Return (x, y) of the center of cell containing provided text 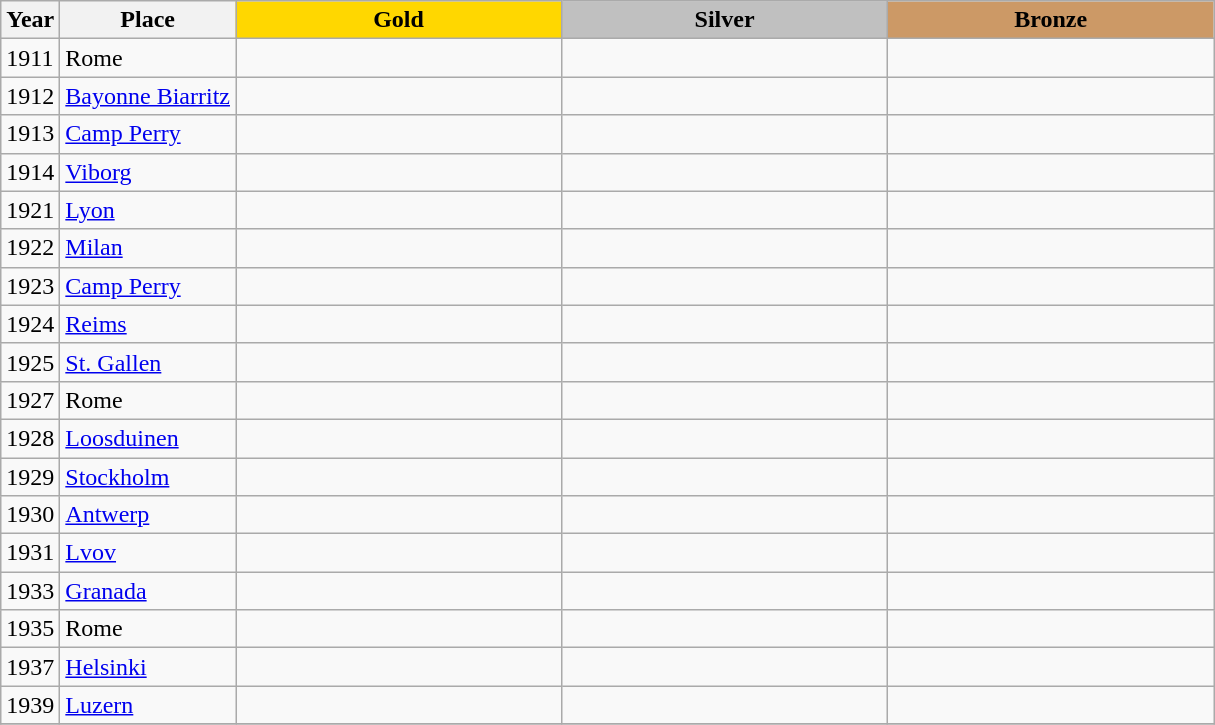
Loosduinen (148, 438)
Lvov (148, 553)
1921 (30, 210)
1913 (30, 134)
1914 (30, 172)
Stockholm (148, 477)
Milan (148, 248)
Reims (148, 324)
1922 (30, 248)
Granada (148, 591)
1911 (30, 58)
1933 (30, 591)
1935 (30, 629)
Lyon (148, 210)
1930 (30, 515)
Antwerp (148, 515)
1912 (30, 96)
1929 (30, 477)
St. Gallen (148, 362)
Bronze (1051, 20)
Helsinki (148, 667)
1931 (30, 553)
1937 (30, 667)
1923 (30, 286)
Bayonne Biarritz (148, 96)
1924 (30, 324)
Viborg (148, 172)
Year (30, 20)
Silver (725, 20)
Place (148, 20)
1927 (30, 400)
Gold (399, 20)
1939 (30, 705)
1928 (30, 438)
1925 (30, 362)
Luzern (148, 705)
